Detect which cell encompasses the target text, then output its (x, y) center coordinate. 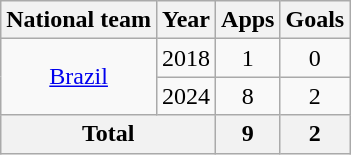
Apps (248, 20)
8 (248, 96)
Goals (315, 20)
0 (315, 58)
2018 (186, 58)
1 (248, 58)
Year (186, 20)
Brazil (79, 77)
2024 (186, 96)
Total (108, 134)
National team (79, 20)
9 (248, 134)
